Extract the (X, Y) coordinate from the center of the cell holding the provided text.  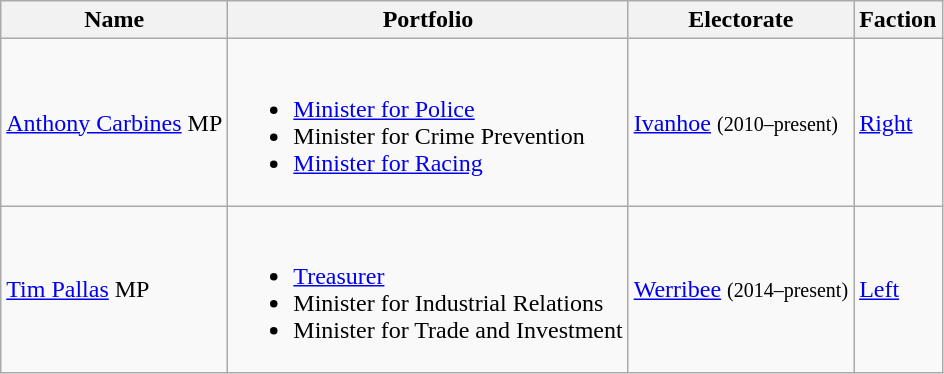
Right (898, 122)
Electorate (740, 20)
Name (114, 20)
Faction (898, 20)
Ivanhoe (2010–present) (740, 122)
Tim Pallas MP (114, 290)
Anthony Carbines MP (114, 122)
Left (898, 290)
Werribee (2014–present) (740, 290)
TreasurerMinister for Industrial RelationsMinister for Trade and Investment (428, 290)
Portfolio (428, 20)
Minister for PoliceMinister for Crime PreventionMinister for Racing (428, 122)
